Output the (X, Y) coordinate of the center of the cell containing the given text.  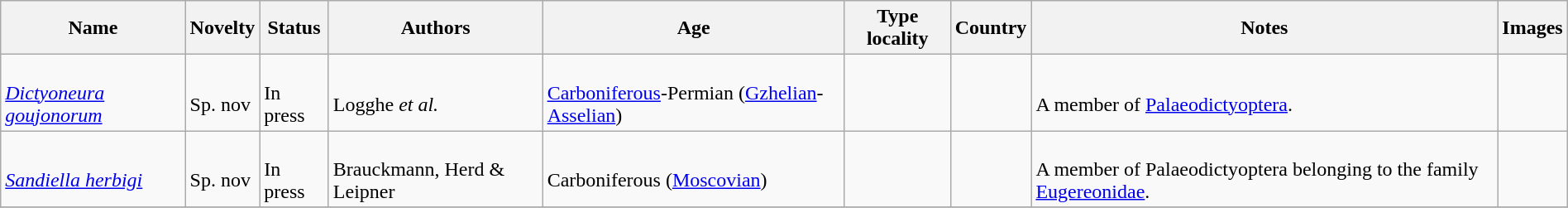
Brauckmann, Herd & Leipner (435, 169)
Notes (1264, 28)
Logghe et al. (435, 93)
Sandiella herbigi (93, 169)
Type locality (897, 28)
Dictyoneura goujonorum (93, 93)
Carboniferous-Permian (Gzhelian-Asselian) (693, 93)
Age (693, 28)
Images (1532, 28)
Carboniferous (Moscovian) (693, 169)
A member of Palaeodictyoptera. (1264, 93)
Novelty (222, 28)
A member of Palaeodictyoptera belonging to the family Eugereonidae. (1264, 169)
Status (294, 28)
Authors (435, 28)
Country (991, 28)
Name (93, 28)
